Output the [x, y] coordinate of the center of the cell containing the given text.  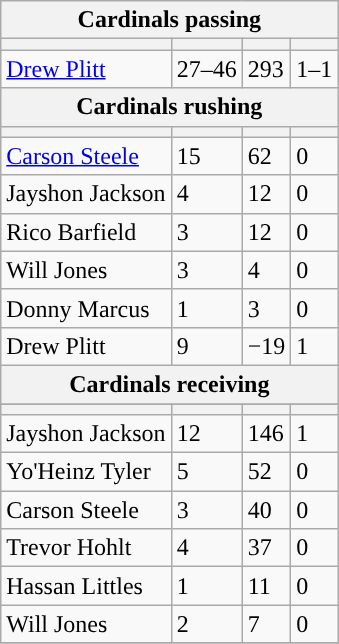
62 [266, 156]
7 [266, 624]
Cardinals receiving [170, 384]
15 [206, 156]
5 [206, 472]
27–46 [206, 69]
9 [206, 346]
37 [266, 548]
52 [266, 472]
−19 [266, 346]
Cardinals passing [170, 20]
Yo'Heinz Tyler [86, 472]
Trevor Hohlt [86, 548]
1–1 [314, 69]
Rico Barfield [86, 232]
Cardinals rushing [170, 107]
2 [206, 624]
Hassan Littles [86, 586]
11 [266, 586]
40 [266, 510]
146 [266, 434]
Donny Marcus [86, 308]
293 [266, 69]
